Return [x, y] of the center of cell containing provided text 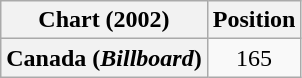
Chart (2002) [104, 20]
Position [254, 20]
165 [254, 58]
Canada (Billboard) [104, 58]
